From the cell containing the given text, extract its center point as [X, Y] coordinate. 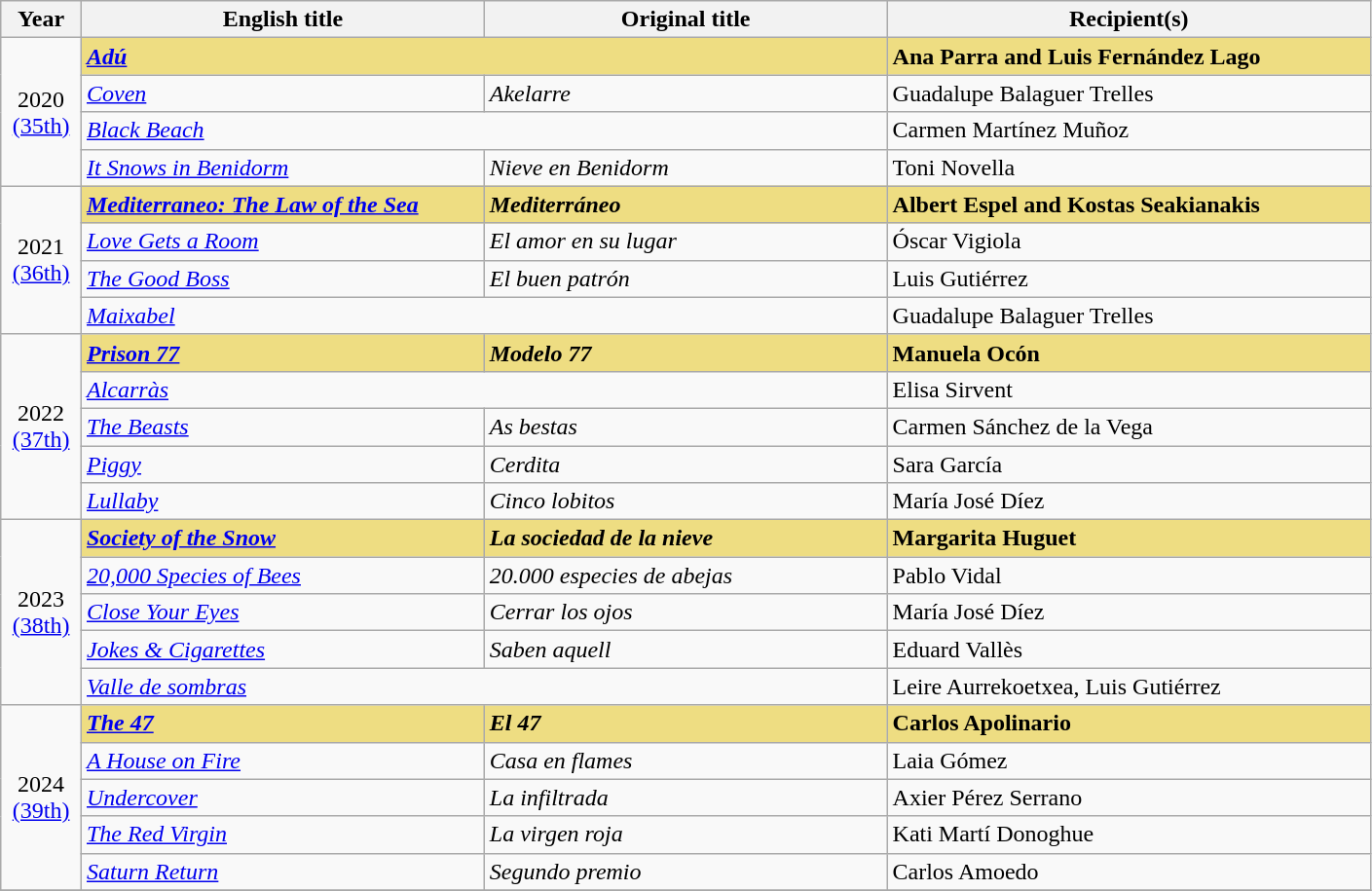
Luis Gutiérrez [1130, 278]
Eduard Vallès [1130, 650]
La infiltrada [686, 798]
Elisa Sirvent [1130, 390]
Nieve en Benidorm [686, 167]
Pablo Vidal [1130, 575]
Mediterráneo [686, 204]
Coven [282, 93]
Segundo premio [686, 872]
Cerrar los ojos [686, 613]
Manuela Ocón [1130, 353]
Recipient(s) [1130, 19]
Saturn Return [282, 872]
Albert Espel and Kostas Seakianakis [1130, 204]
Valle de sombras [484, 687]
Jokes & Cigarettes [282, 650]
Society of the Snow [282, 538]
Lullaby [282, 501]
Carlos Amoedo [1130, 872]
Black Beach [484, 130]
Carmen Sánchez de la Vega [1130, 427]
Undercover [282, 798]
2024(39th) [41, 798]
Cinco lobitos [686, 501]
El buen patrón [686, 278]
The Good Boss [282, 278]
Mediterraneo: The Law of the Sea [282, 204]
Modelo 77 [686, 353]
Carmen Martínez Muñoz [1130, 130]
Sara García [1130, 464]
Close Your Eyes [282, 613]
Original title [686, 19]
2023(38th) [41, 613]
Axier Pérez Serrano [1130, 798]
Saben aquell [686, 650]
El 47 [686, 724]
Ana Parra and Luis Fernández Lago [1130, 56]
Leire Aurrekoetxea, Luis Gutiérrez [1130, 687]
The Red Virgin [282, 835]
2021(36th) [41, 260]
As bestas [686, 427]
Toni Novella [1130, 167]
Margarita Huguet [1130, 538]
Óscar Vigiola [1130, 241]
20.000 especies de abejas [686, 575]
Kati Martí Donoghue [1130, 835]
Year [41, 19]
Carlos Apolinario [1130, 724]
El amor en su lugar [686, 241]
Maixabel [484, 316]
La virgen roja [686, 835]
English title [282, 19]
Adú [484, 56]
2022(37th) [41, 427]
Laia Gómez [1130, 761]
La sociedad de la nieve [686, 538]
Love Gets a Room [282, 241]
The Beasts [282, 427]
Cerdita [686, 464]
A House on Fire [282, 761]
Piggy [282, 464]
Alcarràs [484, 390]
2020(35th) [41, 112]
20,000 Species of Bees [282, 575]
The 47 [282, 724]
It Snows in Benidorm [282, 167]
Prison 77 [282, 353]
Akelarre [686, 93]
Casa en flames [686, 761]
